Return (x, y) of the center of cell containing provided text 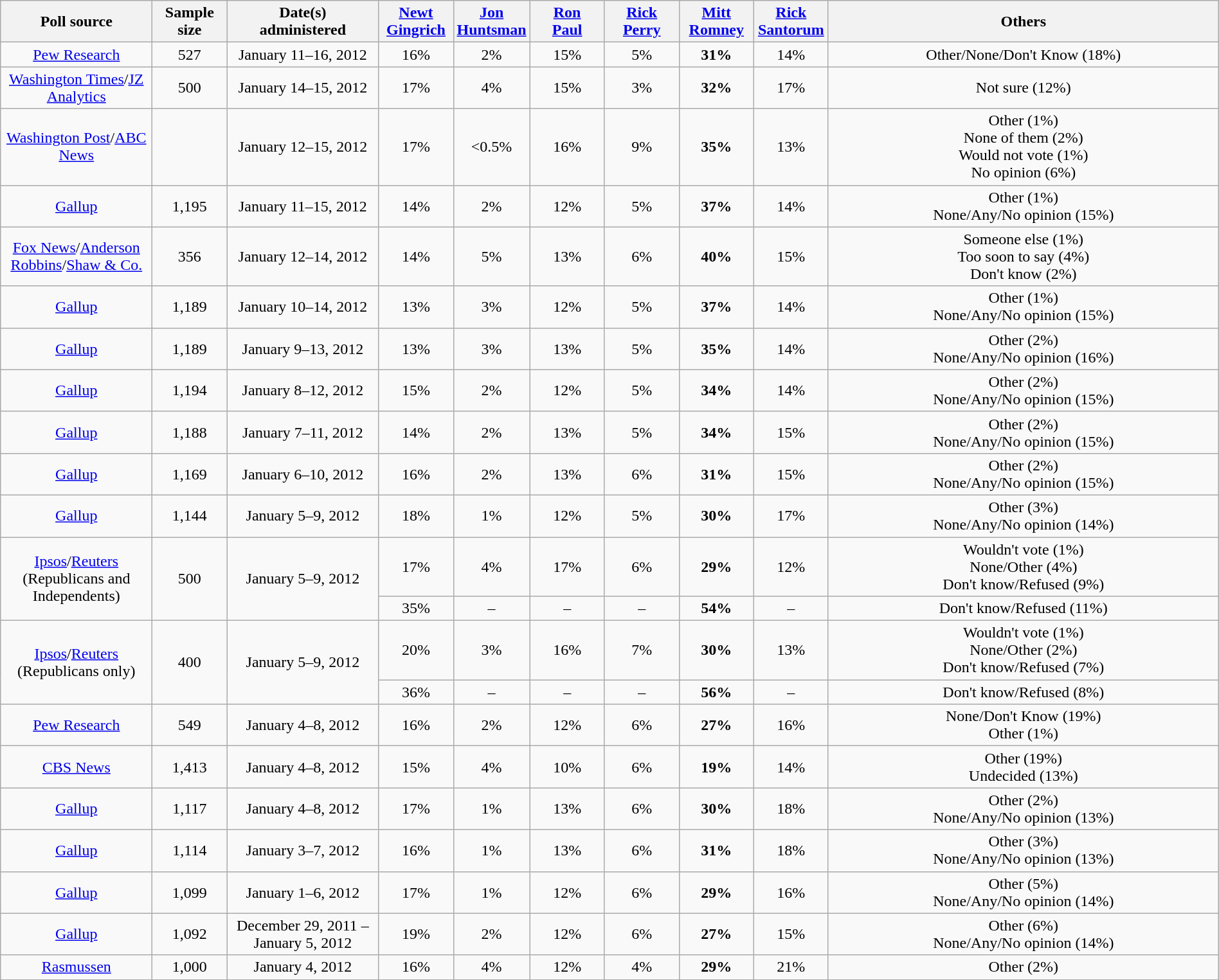
Other (6%)None/Any/No opinion (14%) (1024, 934)
400 (190, 663)
1,194 (190, 391)
January 7–11, 2012 (303, 432)
Other (2%)None/Any/No opinion (16%) (1024, 348)
January 6–10, 2012 (303, 474)
Other (1%)None of them (2%)Would not vote (1%)No opinion (6%) (1024, 147)
Washington Post/ABC News (77, 147)
Ipsos/Reuters (Republicans only) (77, 663)
Wouldn't vote (1%)None/Other (4%)Don't know/Refused (9%) (1024, 567)
January 11–15, 2012 (303, 206)
January 14–15, 2012 (303, 87)
January 11–16, 2012 (303, 55)
December 29, 2011 – January 5, 2012 (303, 934)
Ipsos/Reuters (Republicans and Independents) (77, 579)
Fox News/Anderson Robbins/Shaw & Co. (77, 256)
527 (190, 55)
40% (716, 256)
1,099 (190, 892)
356 (190, 256)
1,000 (190, 967)
9% (642, 147)
January 12–15, 2012 (303, 147)
JonHuntsman (491, 22)
Someone else (1%)Too soon to say (4%)Don't know (2%) (1024, 256)
1,092 (190, 934)
Other (19%)Undecided (13%) (1024, 767)
Other/None/Don't Know (18%) (1024, 55)
Other (5%)None/Any/No opinion (14%) (1024, 892)
January 9–13, 2012 (303, 348)
54% (716, 609)
Newt Gingrich (416, 22)
Not sure (12%) (1024, 87)
January 8–12, 2012 (303, 391)
January 10–14, 2012 (303, 307)
Rick Santorum (791, 22)
1,413 (190, 767)
1,195 (190, 206)
10% (567, 767)
32% (716, 87)
Poll source (77, 22)
January 1–6, 2012 (303, 892)
1,188 (190, 432)
56% (716, 692)
21% (791, 967)
January 12–14, 2012 (303, 256)
549 (190, 725)
1,117 (190, 808)
Mitt Romney (716, 22)
Don't know/Refused (8%) (1024, 692)
Washington Times/JZ Analytics (77, 87)
20% (416, 650)
Other (2%) (1024, 967)
36% (416, 692)
1,114 (190, 851)
Other (2%)None/Any/No opinion (13%) (1024, 808)
CBS News (77, 767)
January 4, 2012 (303, 967)
January 3–7, 2012 (303, 851)
Other (3%)None/Any/No opinion (13%) (1024, 851)
Others (1024, 22)
Other (3%)None/Any/No opinion (14%) (1024, 515)
Samplesize (190, 22)
Wouldn't vote (1%)None/Other (2%)Don't know/Refused (7%) (1024, 650)
None/Don't Know (19%)Other (1%) (1024, 725)
Don't know/Refused (11%) (1024, 609)
7% (642, 650)
Rasmussen (77, 967)
Rick Perry (642, 22)
<0.5% (491, 147)
Date(s) administered (303, 22)
1,144 (190, 515)
Ron Paul (567, 22)
1,169 (190, 474)
